Extract the [X, Y] coordinate from the center of the cell holding the provided text.  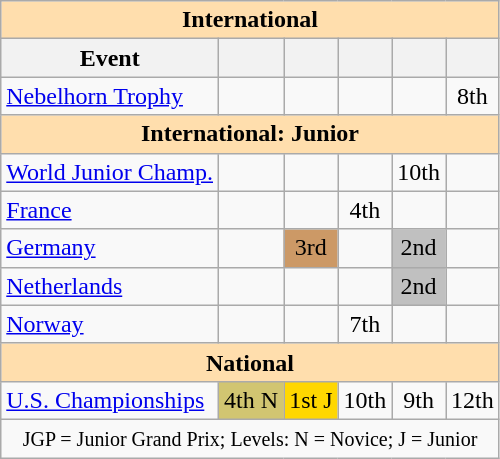
International [250, 20]
1st J [311, 400]
Norway [110, 324]
Netherlands [110, 286]
Nebelhorn Trophy [110, 96]
International: Junior [250, 134]
7th [365, 324]
Event [110, 58]
France [110, 210]
4th N [252, 400]
12th [473, 400]
3rd [311, 248]
JGP = Junior Grand Prix; Levels: N = Novice; J = Junior [250, 438]
8th [473, 96]
9th [419, 400]
National [250, 362]
World Junior Champ. [110, 172]
U.S. Championships [110, 400]
4th [365, 210]
Germany [110, 248]
